Find where the given text appears and provide that cell's center as (X, Y) coordinate. 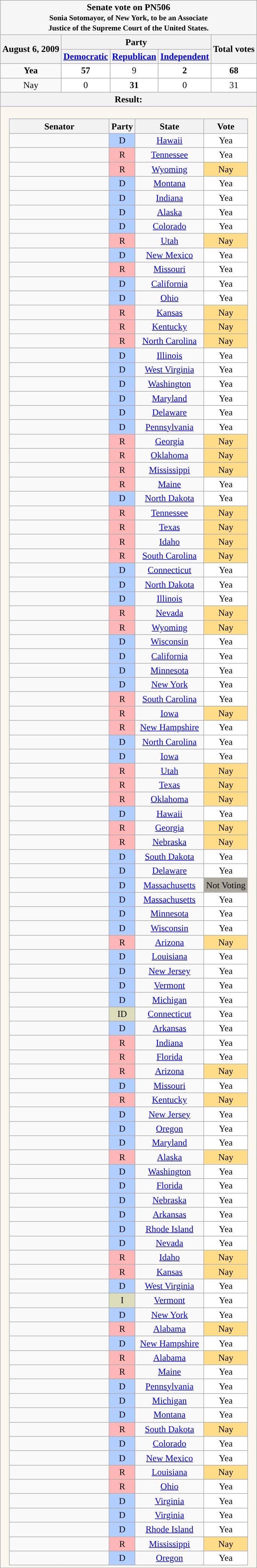
State (169, 126)
August 6, 2009 (31, 49)
ID (122, 1014)
I (122, 1301)
Senate vote on PN506Sonia Sotomayor, of New York, to be an AssociateJustice of the Supreme Court of the United States. (128, 18)
Independent (184, 56)
Democratic (86, 56)
Result: (128, 99)
Republican (134, 56)
9 (134, 71)
Total votes (234, 49)
Not Voting (226, 885)
Senator (59, 126)
Vote (226, 126)
68 (234, 71)
57 (86, 71)
2 (184, 71)
